Scan for the cell matching the given text and deliver its [x, y] coordinate at center. 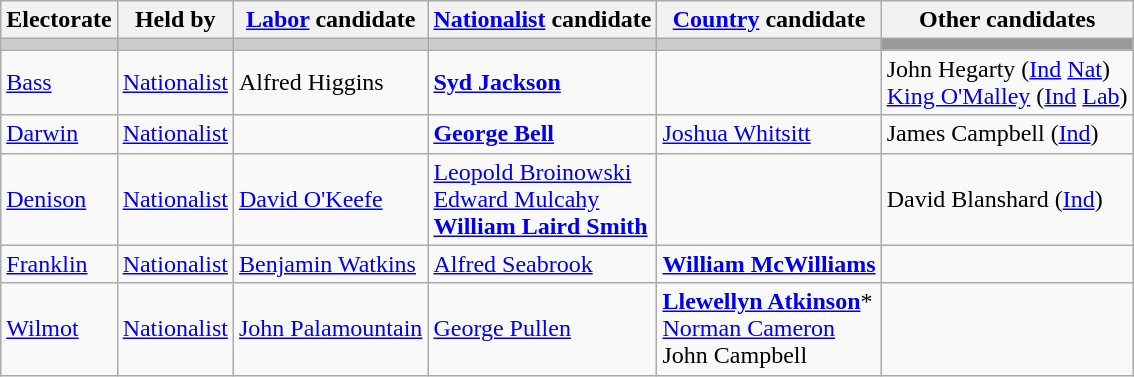
James Campbell (Ind) [1007, 134]
Bass [59, 82]
Wilmot [59, 329]
Benjamin Watkins [330, 264]
David O'Keefe [330, 199]
Held by [175, 20]
Franklin [59, 264]
Denison [59, 199]
Labor candidate [330, 20]
Darwin [59, 134]
John Hegarty (Ind Nat)King O'Malley (Ind Lab) [1007, 82]
William McWilliams [769, 264]
Joshua Whitsitt [769, 134]
Syd Jackson [542, 82]
Nationalist candidate [542, 20]
George Pullen [542, 329]
John Palamountain [330, 329]
Llewellyn Atkinson*Norman CameronJohn Campbell [769, 329]
Other candidates [1007, 20]
Alfred Seabrook [542, 264]
David Blanshard (Ind) [1007, 199]
Country candidate [769, 20]
Leopold BroinowskiEdward MulcahyWilliam Laird Smith [542, 199]
Alfred Higgins [330, 82]
Electorate [59, 20]
George Bell [542, 134]
